Return [X, Y] of the center of cell containing provided text 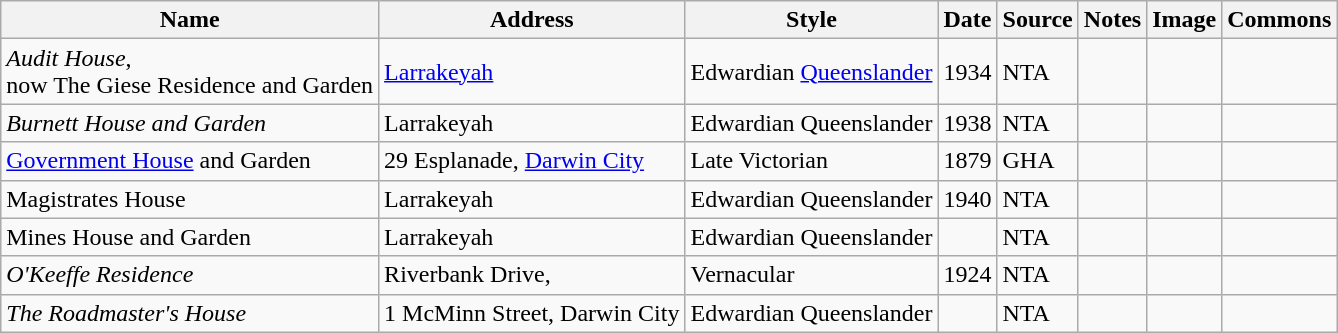
29 Esplanade, Darwin City [532, 161]
Name [190, 20]
Government House and Garden [190, 161]
Riverbank Drive, [532, 275]
Date [968, 20]
GHA [1038, 161]
Vernacular [812, 275]
O'Keeffe Residence [190, 275]
1879 [968, 161]
Audit House,now The Giese Residence and Garden [190, 72]
Mines House and Garden [190, 237]
1934 [968, 72]
Address [532, 20]
Commons [1280, 20]
Style [812, 20]
Late Victorian [812, 161]
The Roadmaster's House [190, 313]
Magistrates House [190, 199]
Burnett House and Garden [190, 123]
Notes [1112, 20]
Source [1038, 20]
1924 [968, 275]
1938 [968, 123]
1940 [968, 199]
Image [1184, 20]
1 McMinn Street, Darwin City [532, 313]
